Scan for the cell matching the given text and deliver its (x, y) coordinate at center. 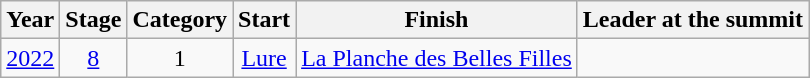
Start (264, 20)
Stage (94, 20)
Year (30, 20)
Finish (437, 20)
Lure (264, 58)
Category (180, 20)
La Planche des Belles Filles (437, 58)
2022 (30, 58)
1 (180, 58)
8 (94, 58)
Leader at the summit (692, 20)
